Pinpoint the cell where the given text exists, returning its [x, y] midpoint coordinate. 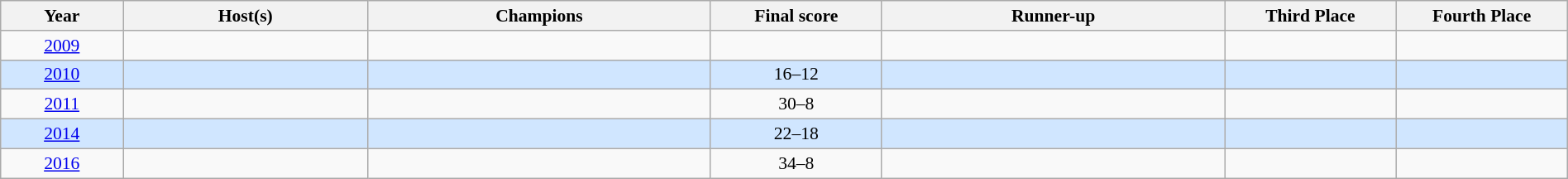
Runner-up [1053, 16]
Fourth Place [1482, 16]
Third Place [1310, 16]
16–12 [796, 75]
2016 [62, 163]
34–8 [796, 163]
2009 [62, 46]
30–8 [796, 104]
Host(s) [246, 16]
2014 [62, 134]
Champions [539, 16]
Final score [796, 16]
2011 [62, 104]
22–18 [796, 134]
Year [62, 16]
2010 [62, 75]
